Find where the given text appears and provide that cell's center as [X, Y] coordinate. 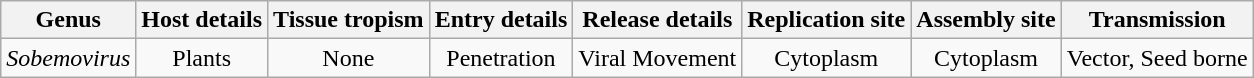
Viral Movement [658, 58]
Replication site [826, 20]
Penetration [501, 58]
Transmission [1157, 20]
Entry details [501, 20]
None [349, 58]
Host details [202, 20]
Plants [202, 58]
Genus [68, 20]
Sobemovirus [68, 58]
Assembly site [986, 20]
Vector, Seed borne [1157, 58]
Tissue tropism [349, 20]
Release details [658, 20]
